Output the [X, Y] coordinate of the center of the cell containing the given text.  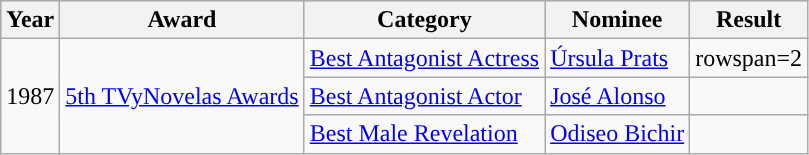
Best Antagonist Actress [424, 58]
Nominee [618, 20]
Award [182, 20]
Best Antagonist Actor [424, 96]
rowspan=2 [749, 58]
Best Male Revelation [424, 134]
Úrsula Prats [618, 58]
Year [30, 20]
Result [749, 20]
1987 [30, 96]
5th TVyNovelas Awards [182, 96]
Odiseo Bichir [618, 134]
José Alonso [618, 96]
Category [424, 20]
